Output the (X, Y) coordinate of the center of the cell containing the given text.  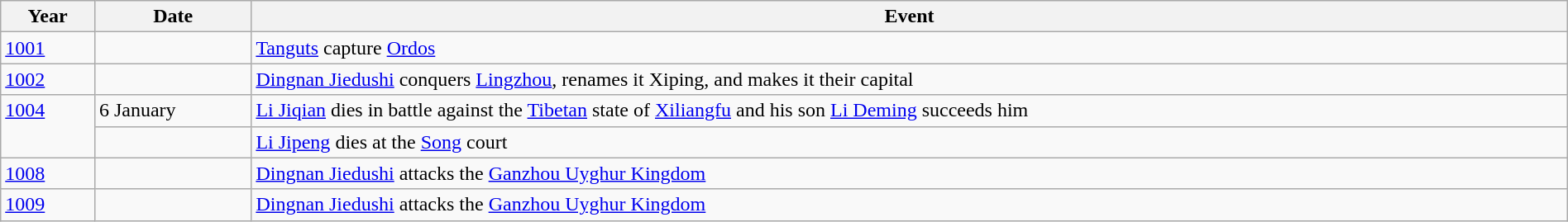
1004 (48, 126)
Dingnan Jiedushi conquers Lingzhou, renames it Xiping, and makes it their capital (910, 79)
6 January (172, 111)
1008 (48, 173)
Date (172, 17)
Event (910, 17)
Li Jiqian dies in battle against the Tibetan state of Xiliangfu and his son Li Deming succeeds him (910, 111)
1009 (48, 205)
1002 (48, 79)
Tanguts capture Ordos (910, 48)
Year (48, 17)
Li Jipeng dies at the Song court (910, 142)
1001 (48, 48)
